Pinpoint the cell where the given text exists, returning its [x, y] midpoint coordinate. 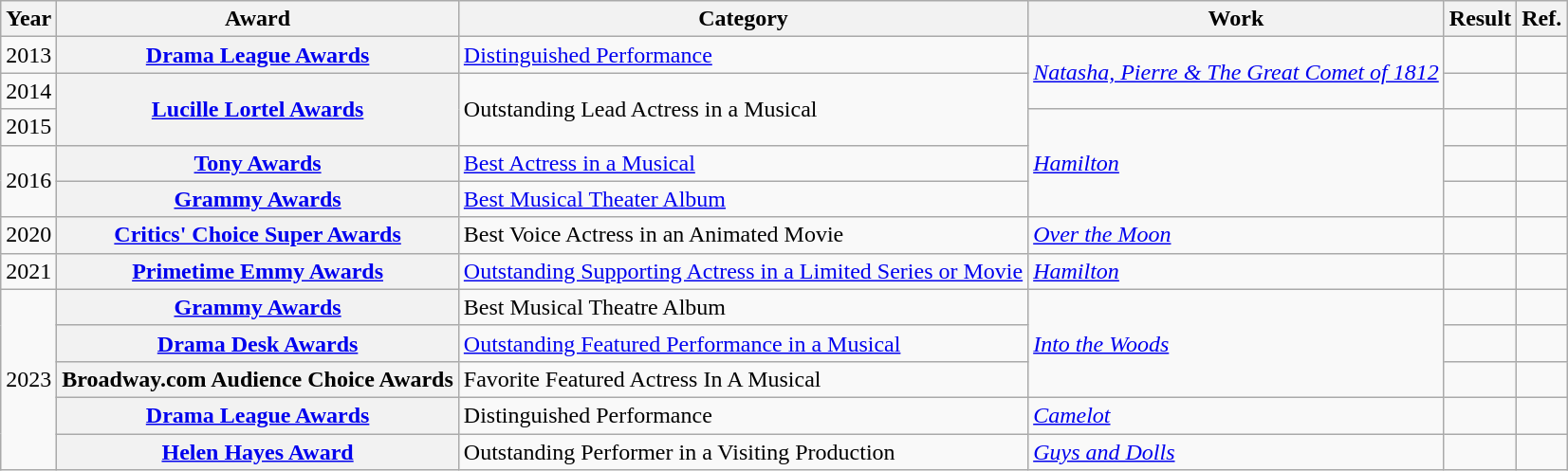
Drama Desk Awards [258, 343]
2020 [28, 235]
Outstanding Lead Actress in a Musical [743, 109]
Into the Woods [1237, 343]
2014 [28, 91]
Outstanding Supporting Actress in a Limited Series or Movie [743, 271]
Best Musical Theater Album [743, 199]
2015 [28, 127]
2023 [28, 379]
Broadway.com Audience Choice Awards [258, 379]
Best Actress in a Musical [743, 163]
Year [28, 19]
Over the Moon [1237, 235]
Ref. [1542, 19]
2013 [28, 55]
2021 [28, 271]
Critics' Choice Super Awards [258, 235]
Camelot [1237, 415]
Award [258, 19]
Category [743, 19]
Natasha, Pierre & The Great Comet of 1812 [1237, 73]
Work [1237, 19]
Guys and Dolls [1237, 452]
Best Musical Theatre Album [743, 307]
Helen Hayes Award [258, 452]
Outstanding Featured Performance in a Musical [743, 343]
Best Voice Actress in an Animated Movie [743, 235]
Result [1480, 19]
Lucille Lortel Awards [258, 109]
Outstanding Performer in a Visiting Production [743, 452]
Favorite Featured Actress In A Musical [743, 379]
Tony Awards [258, 163]
2016 [28, 181]
Primetime Emmy Awards [258, 271]
